Find where the given text appears and provide that cell's center as (x, y) coordinate. 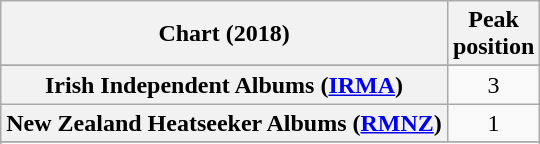
Chart (2018) (224, 34)
New Zealand Heatseeker Albums (RMNZ) (224, 123)
1 (493, 123)
Peakposition (493, 34)
3 (493, 85)
Irish Independent Albums (IRMA) (224, 85)
